Identify which cell holds the provided text, then report its [x, y] central coordinate. 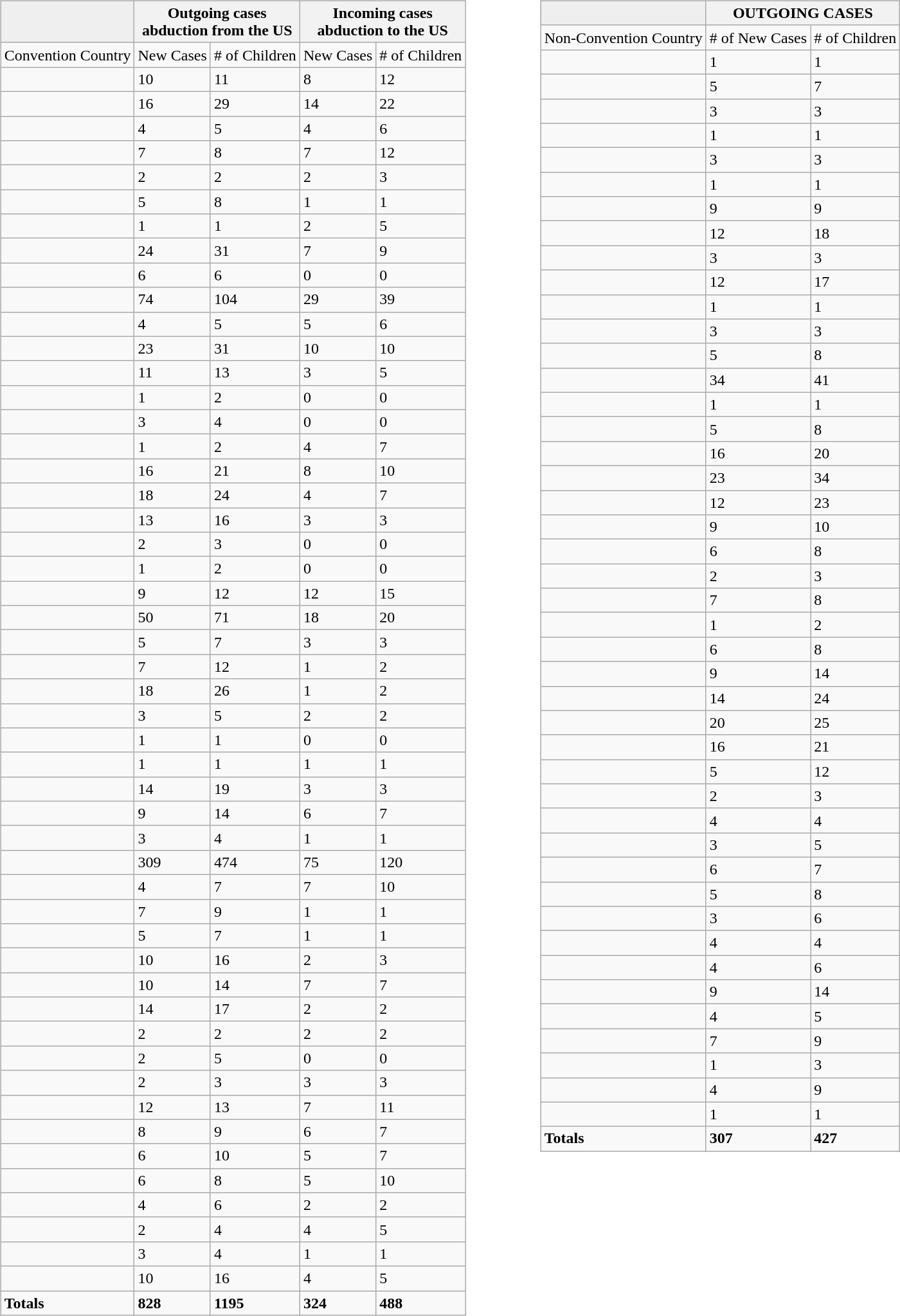
Incoming casesabduction to the US [382, 22]
488 [420, 1303]
75 [337, 862]
15 [420, 593]
71 [255, 618]
Non-Convention Country [624, 37]
# of New Cases [758, 37]
427 [855, 1139]
Outgoing casesabduction from the US [217, 22]
50 [172, 618]
41 [855, 380]
74 [172, 300]
39 [420, 300]
22 [420, 104]
828 [172, 1303]
1195 [255, 1303]
309 [172, 862]
324 [337, 1303]
26 [255, 691]
25 [855, 723]
OUTGOING CASES [802, 13]
Convention Country [67, 55]
120 [420, 862]
474 [255, 862]
104 [255, 300]
19 [255, 789]
307 [758, 1139]
